Pinpoint the cell where the given text exists, returning its [X, Y] midpoint coordinate. 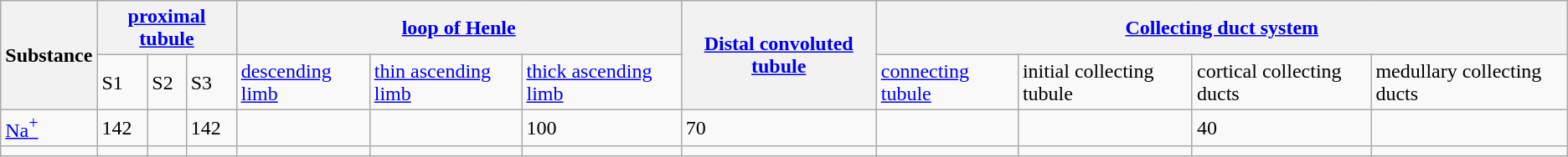
Collecting duct system [1221, 28]
thin ascending limb [446, 82]
connecting tubule [946, 82]
70 [779, 129]
medullary collecting ducts [1469, 82]
Distal convoluted tubule [779, 55]
S1 [122, 82]
thick ascending limb [601, 82]
40 [1282, 129]
descending limb [303, 82]
cortical collecting ducts [1282, 82]
S3 [211, 82]
initial collecting tubule [1105, 82]
proximal tubule [167, 28]
loop of Henle [459, 28]
S2 [167, 82]
100 [601, 129]
Substance [49, 55]
Na+ [49, 129]
